Scan for the cell matching the given text and deliver its (X, Y) coordinate at center. 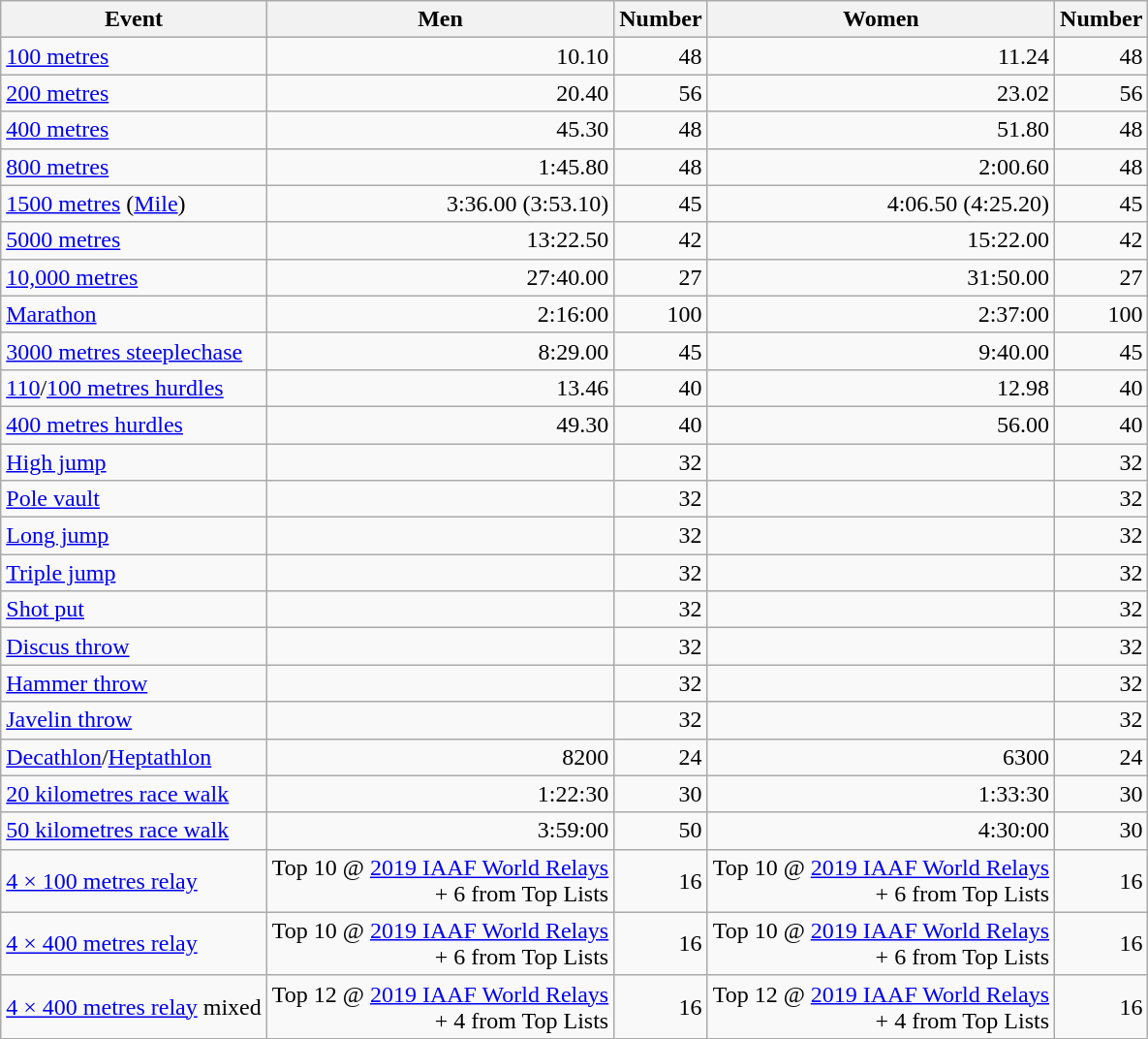
Shot put (134, 610)
High jump (134, 462)
400 metres (134, 130)
51.80 (881, 130)
4:06.50 (4:25.20) (881, 204)
110/100 metres hurdles (134, 388)
9:40.00 (881, 351)
50 kilometres race walk (134, 831)
23.02 (881, 93)
Javelin throw (134, 720)
2:16:00 (440, 314)
4 × 400 metres relay (134, 944)
10.10 (440, 56)
400 metres hurdles (134, 425)
11.24 (881, 56)
5000 metres (134, 240)
3:59:00 (440, 831)
27:40.00 (440, 277)
3000 metres steeplechase (134, 351)
1:33:30 (881, 794)
Women (881, 19)
4 × 100 metres relay (134, 880)
49.30 (440, 425)
10,000 metres (134, 277)
Hammer throw (134, 683)
50 (661, 831)
20 kilometres race walk (134, 794)
12.98 (881, 388)
31:50.00 (881, 277)
Long jump (134, 536)
2:00.60 (881, 167)
4:30:00 (881, 831)
1500 metres (Mile) (134, 204)
1:22:30 (440, 794)
6300 (881, 757)
13:22.50 (440, 240)
20.40 (440, 93)
13.46 (440, 388)
Triple jump (134, 573)
2:37:00 (881, 314)
1:45.80 (440, 167)
200 metres (134, 93)
100 metres (134, 56)
15:22.00 (881, 240)
Decathlon/Heptathlon (134, 757)
8200 (440, 757)
Men (440, 19)
800 metres (134, 167)
4 × 400 metres relay mixed (134, 1006)
Pole vault (134, 499)
45.30 (440, 130)
56.00 (881, 425)
Discus throw (134, 646)
Event (134, 19)
3:36.00 (3:53.10) (440, 204)
8:29.00 (440, 351)
Marathon (134, 314)
